Identify which cell holds the provided text, then report its [x, y] central coordinate. 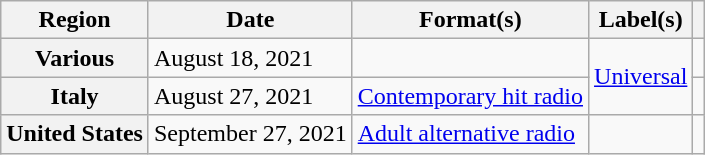
Label(s) [641, 20]
Adult alternative radio [470, 134]
Italy [75, 96]
United States [75, 134]
Region [75, 20]
September 27, 2021 [250, 134]
Various [75, 58]
August 27, 2021 [250, 96]
August 18, 2021 [250, 58]
Format(s) [470, 20]
Contemporary hit radio [470, 96]
Date [250, 20]
Universal [641, 77]
